Detect which cell encompasses the target text, then output its [X, Y] center coordinate. 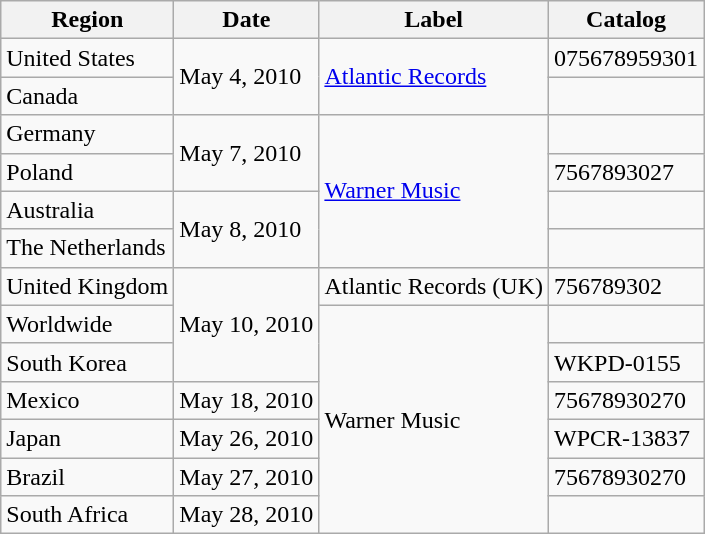
South Korea [88, 362]
May 18, 2010 [246, 400]
7567893027 [626, 172]
Date [246, 20]
May 28, 2010 [246, 515]
United Kingdom [88, 286]
Poland [88, 172]
United States [88, 58]
075678959301 [626, 58]
Worldwide [88, 324]
Atlantic Records (UK) [434, 286]
May 7, 2010 [246, 153]
May 26, 2010 [246, 438]
Germany [88, 134]
Catalog [626, 20]
WPCR-13837 [626, 438]
Canada [88, 96]
Region [88, 20]
Australia [88, 210]
The Netherlands [88, 248]
756789302 [626, 286]
Label [434, 20]
South Africa [88, 515]
Japan [88, 438]
Mexico [88, 400]
May 10, 2010 [246, 324]
WKPD-0155 [626, 362]
Atlantic Records [434, 77]
May 27, 2010 [246, 477]
Brazil [88, 477]
May 4, 2010 [246, 77]
May 8, 2010 [246, 229]
